Detect which cell encompasses the target text, then output its [X, Y] center coordinate. 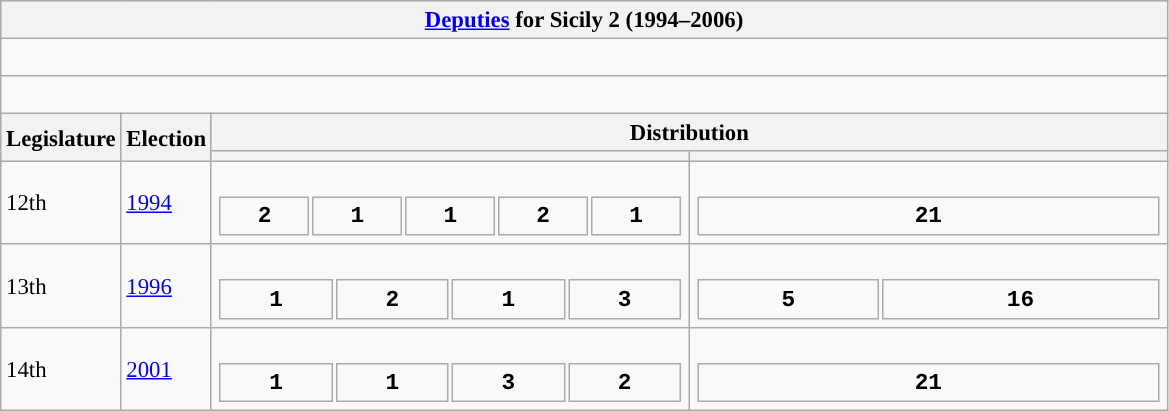
14th [61, 368]
Legislature [61, 138]
1 1 3 2 [450, 368]
Distribution [689, 133]
1 2 1 3 [450, 286]
2001 [166, 368]
5 [788, 300]
12th [61, 204]
5 16 [928, 286]
1994 [166, 204]
13th [61, 286]
1996 [166, 286]
16 [1020, 300]
Deputies for Sicily 2 (1994–2006) [584, 20]
2 1 1 2 1 [450, 204]
Election [166, 138]
